Search for the cell housing the specified text and yield its [X, Y] center coordinate. 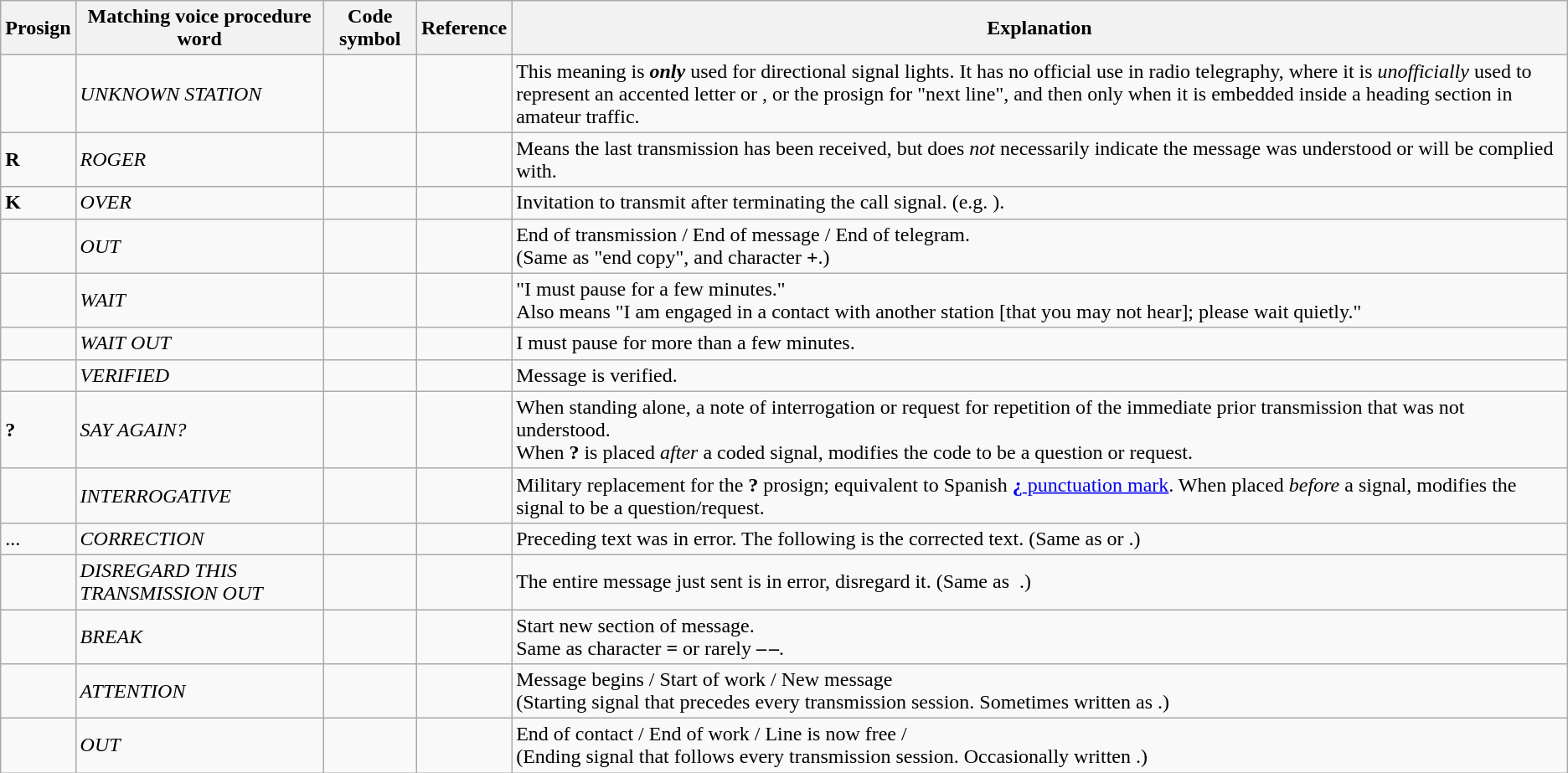
The entire message just sent is in error, disregard it. (Same as .) [1040, 581]
Preceding text was in error. The following is the corrected text. (Same as or .) [1040, 539]
? [39, 430]
VERIFIED [199, 375]
UNKNOWN STATION [199, 94]
Reference [464, 28]
I must pause for more than a few minutes. [1040, 343]
R [39, 159]
End of transmission / End of message / End of telegram.(Same as "end copy", and character +.) [1040, 246]
Invitation to transmit after terminating the call signal. (e.g. ). [1040, 203]
Prosign [39, 28]
OVER [199, 203]
WAIT OUT [199, 343]
CORRECTION [199, 539]
ROGER [199, 159]
Explanation [1040, 28]
WAIT [199, 300]
Start new section of message.Same as character = or rarely – –. [1040, 636]
Message begins / Start of work / New message(Starting signal that precedes every transmission session. Sometimes written as .) [1040, 692]
BREAK [199, 636]
K [39, 203]
ATTENTION [199, 692]
Message is verified. [1040, 375]
Code symbol [370, 28]
INTERROGATIVE [199, 496]
"I must pause for a few minutes."Also means "I am engaged in a contact with another station [that you may not hear]; please wait quietly." [1040, 300]
Means the last transmission has been received, but does not necessarily indicate the message was understood or will be complied with. [1040, 159]
DISREGARD THIS TRANSMISSION OUT [199, 581]
End of contact / End of work / Line is now free / (Ending signal that follows every transmission session. Occasionally written .) [1040, 745]
Matching voice procedure word [199, 28]
... [39, 539]
SAY AGAIN? [199, 430]
